Extract the (x, y) coordinate from the center of the cell holding the provided text.  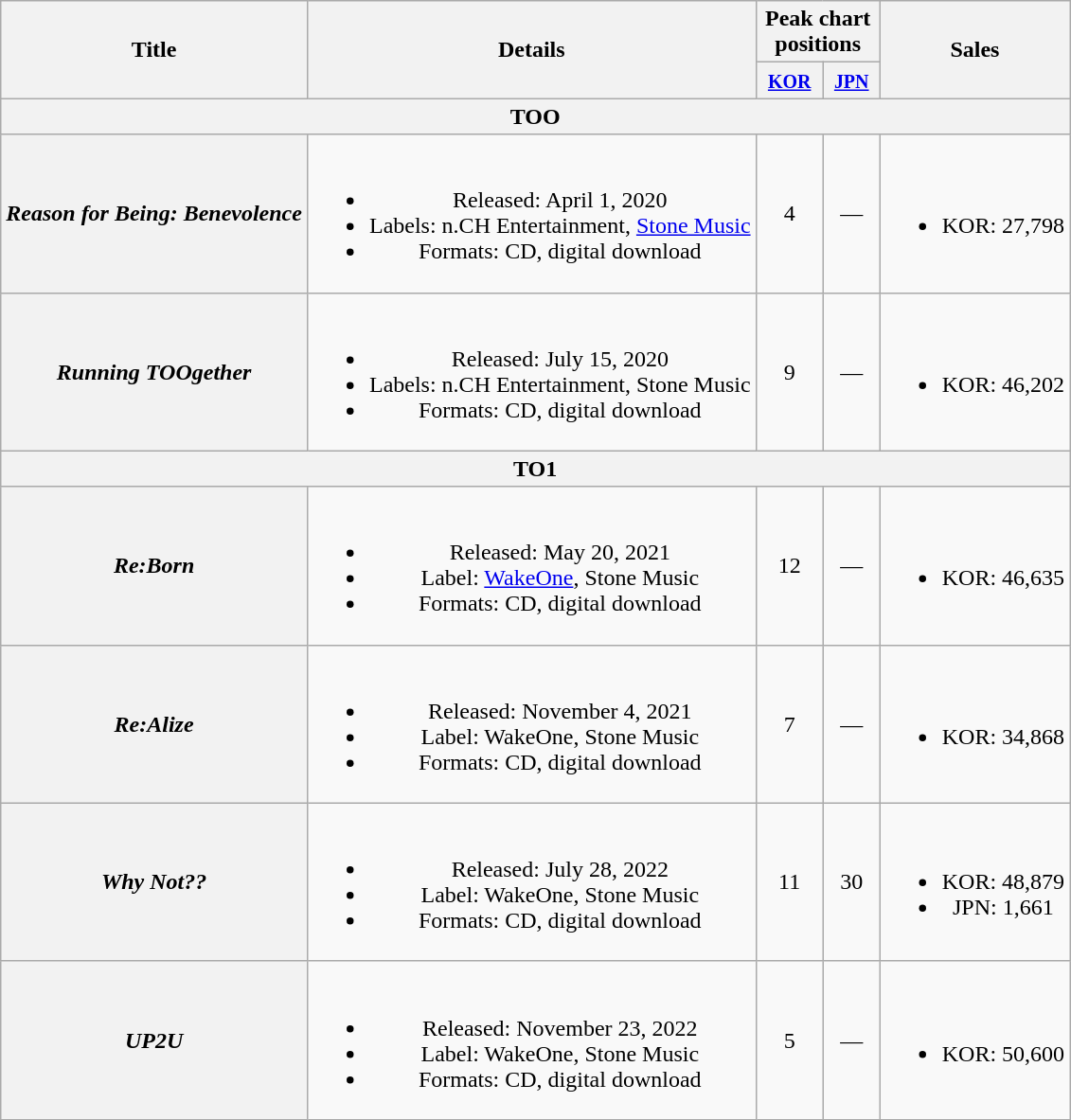
KOR: 50,600 (974, 1040)
KOR (790, 80)
KOR: 48,879JPN: 1,661 (974, 882)
Released: November 4, 2021Label: WakeOne, Stone MusicFormats: CD, digital download (531, 723)
30 (851, 882)
JPN (851, 80)
5 (790, 1040)
Released: November 23, 2022Label: WakeOne, Stone MusicFormats: CD, digital download (531, 1040)
KOR: 46,635 (974, 566)
12 (790, 566)
Sales (974, 49)
TO1 (536, 469)
Details (531, 49)
7 (790, 723)
Released: May 20, 2021Label: WakeOne, Stone MusicFormats: CD, digital download (531, 566)
Released: July 28, 2022Label: WakeOne, Stone MusicFormats: CD, digital download (531, 882)
Released: July 15, 2020Labels: n.CH Entertainment, Stone MusicFormats: CD, digital download (531, 371)
KOR: 34,868 (974, 723)
KOR: 27,798 (974, 214)
Re:Alize (154, 723)
UP2U (154, 1040)
KOR: 46,202 (974, 371)
Reason for Being: Benevolence (154, 214)
Released: April 1, 2020Labels: n.CH Entertainment, Stone MusicFormats: CD, digital download (531, 214)
Re:Born (154, 566)
Peak chart positions (818, 32)
4 (790, 214)
TOO (536, 116)
Why Not?? (154, 882)
Running TOOgether (154, 371)
9 (790, 371)
Title (154, 49)
11 (790, 882)
